Capture the cell that displays the provided text and extract its [X, Y] central coordinate. 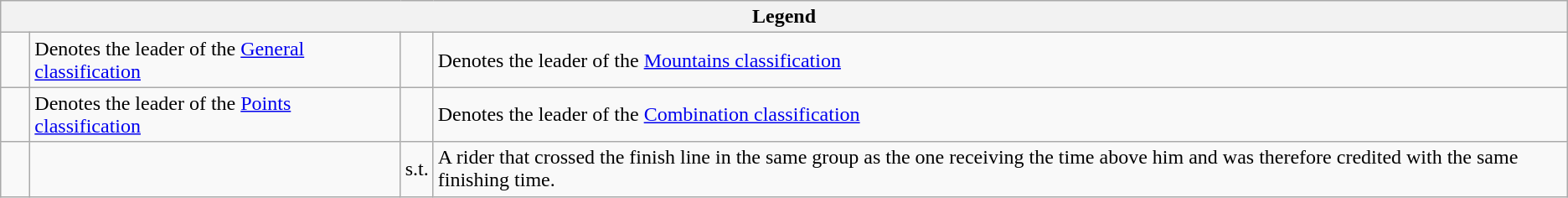
Legend [784, 17]
Denotes the leader of the General classification [215, 60]
s.t. [417, 169]
Denotes the leader of the Mountains classification [1000, 60]
Denotes the leader of the Combination classification [1000, 114]
Denotes the leader of the Points classification [215, 114]
